Return [x, y] of the center of cell containing provided text 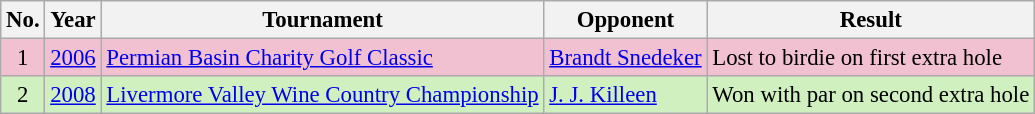
Lost to birdie on first extra hole [871, 58]
J. J. Killeen [626, 95]
Livermore Valley Wine Country Championship [322, 95]
Result [871, 20]
1 [23, 58]
Brandt Snedeker [626, 58]
Year [73, 20]
2008 [73, 95]
Tournament [322, 20]
2006 [73, 58]
Permian Basin Charity Golf Classic [322, 58]
Won with par on second extra hole [871, 95]
Opponent [626, 20]
No. [23, 20]
2 [23, 95]
